Scan for the cell matching the given text and deliver its [x, y] coordinate at center. 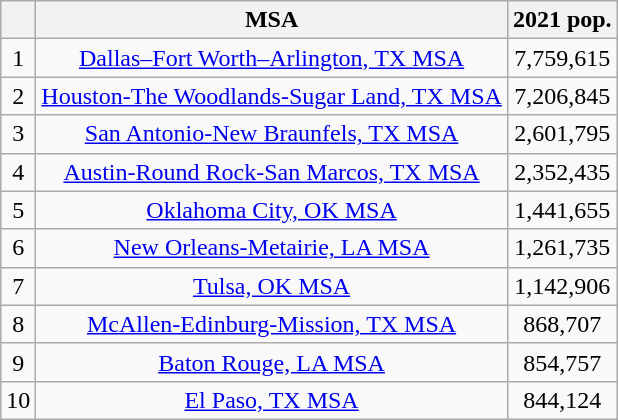
El Paso, TX MSA [272, 400]
Tulsa, OK MSA [272, 286]
McAllen-Edinburg-Mission, TX MSA [272, 324]
7,206,845 [562, 96]
2021 pop. [562, 20]
7,759,615 [562, 58]
Oklahoma City, OK MSA [272, 210]
9 [18, 362]
2,352,435 [562, 172]
1,441,655 [562, 210]
New Orleans-Metairie, LA MSA [272, 248]
6 [18, 248]
5 [18, 210]
1 [18, 58]
8 [18, 324]
854,757 [562, 362]
844,124 [562, 400]
2,601,795 [562, 134]
Dallas–Fort Worth–Arlington, TX MSA [272, 58]
2 [18, 96]
4 [18, 172]
Houston-The Woodlands-Sugar Land, TX MSA [272, 96]
868,707 [562, 324]
San Antonio-New Braunfels, TX MSA [272, 134]
3 [18, 134]
MSA [272, 20]
Austin-Round Rock-San Marcos, TX MSA [272, 172]
10 [18, 400]
7 [18, 286]
1,261,735 [562, 248]
1,142,906 [562, 286]
Baton Rouge, LA MSA [272, 362]
